Provide the [x, y] coordinate of the cell's center where the given text is located.  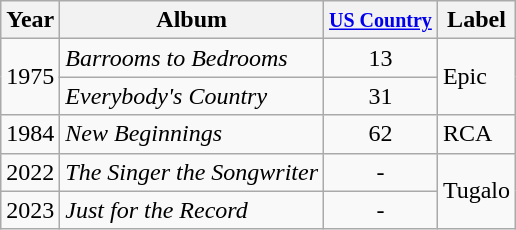
Just for the Record [192, 210]
Year [30, 20]
62 [381, 134]
Tugalo [476, 191]
US Country [381, 20]
Epic [476, 77]
Everybody's Country [192, 96]
2022 [30, 172]
Barrooms to Bedrooms [192, 58]
31 [381, 96]
New Beginnings [192, 134]
Album [192, 20]
Label [476, 20]
1984 [30, 134]
The Singer the Songwriter [192, 172]
13 [381, 58]
2023 [30, 210]
1975 [30, 77]
RCA [476, 134]
